Output the [X, Y] coordinate of the center of the cell containing the given text.  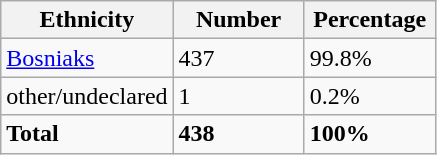
438 [238, 134]
Total [87, 134]
99.8% [370, 58]
Bosniaks [87, 58]
0.2% [370, 96]
1 [238, 96]
Percentage [370, 20]
Ethnicity [87, 20]
other/undeclared [87, 96]
Number [238, 20]
437 [238, 58]
100% [370, 134]
